Search for the cell housing the specified text and yield its [X, Y] center coordinate. 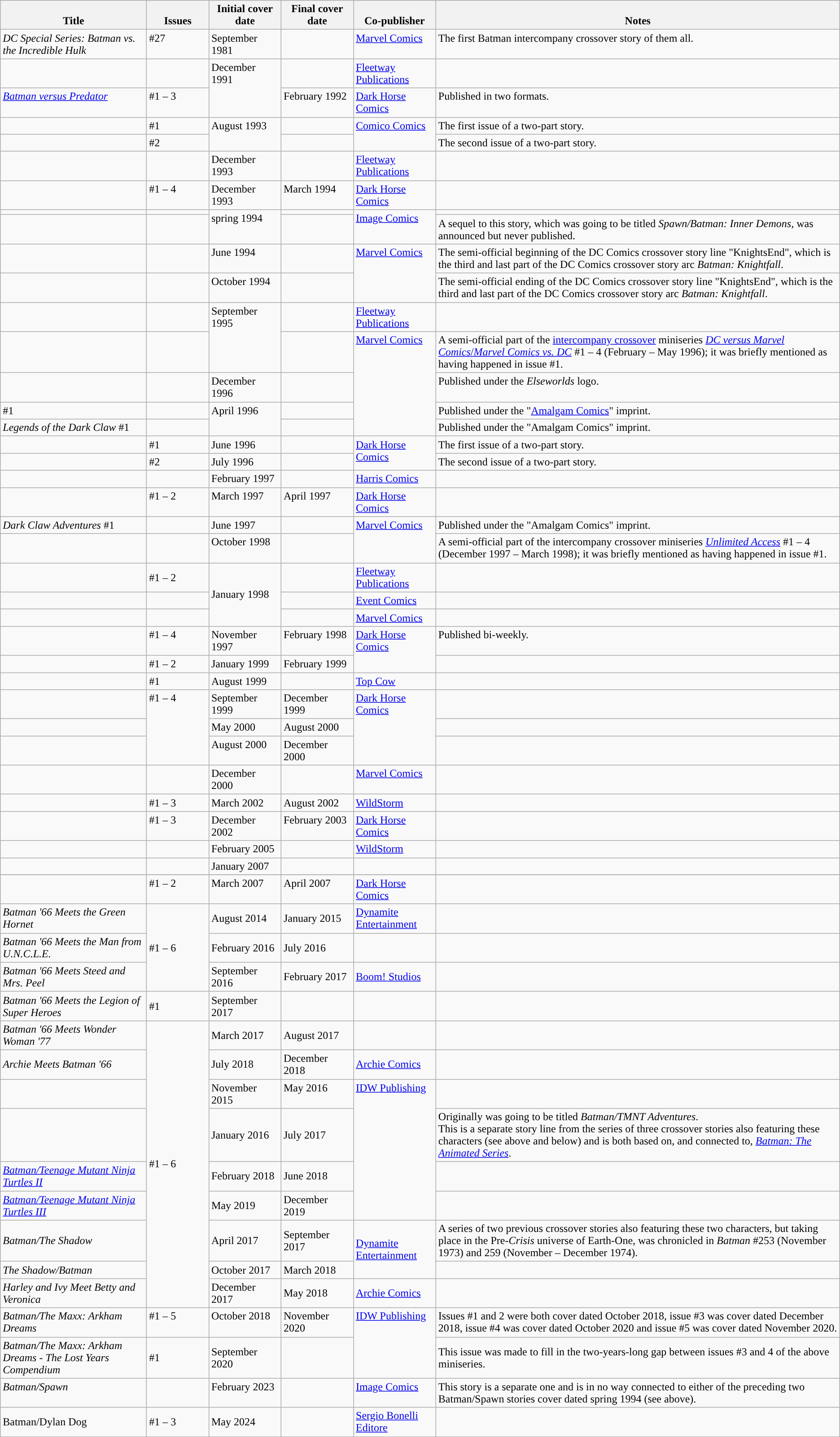
July 2017 [317, 1135]
Final cover date [317, 15]
The Shadow/Batman [74, 1270]
Boom! Studios [395, 977]
March 1994 [317, 195]
#27 [178, 44]
January 2015 [317, 918]
December 2018 [317, 1065]
Harris Comics [395, 479]
April 2007 [317, 889]
June 1994 [245, 258]
November 1997 [245, 641]
Batman/The Maxx: Arkham Dreams [74, 1322]
DC Special Series: Batman vs. the Incredible Hulk [74, 44]
January 1998 [245, 594]
Published under the Elseworlds logo. [638, 388]
April 1997 [317, 502]
This story is a separate one and is in no way connected to either of the preceding two Batman/Spawn stories cover dated spring 1994 (see above). [638, 1393]
September 1981 [245, 44]
August 2002 [317, 803]
September 2020 [245, 1358]
Batman/Teenage Mutant Ninja Turtles III [74, 1205]
February 1998 [317, 641]
Batman/The Maxx: Arkham Dreams - The Lost Years Compendium [74, 1358]
March 2002 [245, 803]
Batman/The Shadow [74, 1241]
July 1996 [245, 462]
March 1997 [245, 502]
Harley and Ivy Meet Betty and Veronica [74, 1293]
Issues [178, 15]
August 1999 [245, 681]
April 2017 [245, 1241]
Batman '66 Meets the Man from U.N.C.L.E. [74, 948]
Published in two formats. [638, 102]
Batman/Spawn [74, 1393]
Archie Meets Batman '66 [74, 1065]
October 1998 [245, 548]
February 1992 [317, 102]
October 2017 [245, 1270]
Event Comics [395, 600]
#1 – 5 [178, 1322]
November 2015 [245, 1093]
Dark Claw Adventures #1 [74, 525]
September 1999 [245, 705]
January 2016 [245, 1135]
spring 1994 [245, 227]
October 1994 [245, 287]
May 2016 [317, 1093]
January 1999 [245, 664]
March 2007 [245, 889]
August 1993 [245, 134]
August 2017 [317, 1035]
February 2017 [317, 977]
February 2005 [245, 849]
Batman '66 Meets Wonder Woman '77 [74, 1035]
Batman versus Predator [74, 102]
July 2018 [245, 1065]
May 2019 [245, 1205]
December 2002 [245, 826]
Legends of the Dark Claw #1 [74, 428]
Notes [638, 15]
July 2016 [317, 948]
August 2014 [245, 918]
Batman '66 Meets the Green Hornet [74, 918]
Batman/Dylan Dog [74, 1422]
March 2017 [245, 1035]
Top Cow [395, 681]
February 2003 [317, 826]
September 1995 [245, 337]
February 2018 [245, 1177]
February 2023 [245, 1393]
October 2018 [245, 1322]
December 2017 [245, 1293]
May 2024 [245, 1422]
September 2016 [245, 977]
Initial cover date [245, 15]
Published bi-weekly. [638, 641]
Co-publisher [395, 15]
December 1996 [245, 388]
The first Batman intercompany crossover story of them all. [638, 44]
Sergio Bonelli Editore [395, 1422]
June 1997 [245, 525]
May 2018 [317, 1293]
A sequel to this story, which was going to be titled Spawn/Batman: Inner Demons, was announced but never published. [638, 229]
November 2020 [317, 1322]
Batman/Teenage Mutant Ninja Turtles II [74, 1177]
February 1997 [245, 479]
April 1996 [245, 419]
February 2016 [245, 948]
Title [74, 15]
Batman '66 Meets Steed and Mrs. Peel [74, 977]
December 2019 [317, 1205]
May 2000 [245, 727]
Batman '66 Meets the Legion of Super Heroes [74, 1006]
June 2018 [317, 1177]
January 2007 [245, 866]
Comico Comics [395, 134]
December 1991 [245, 88]
February 1999 [317, 664]
December 1999 [317, 705]
March 2018 [317, 1270]
This issue was made to fill in the two-years-long gap between issues #3 and 4 of the above miniseries. [638, 1358]
June 1996 [245, 445]
